Extract the (x, y) coordinate from the center of the cell holding the provided text.  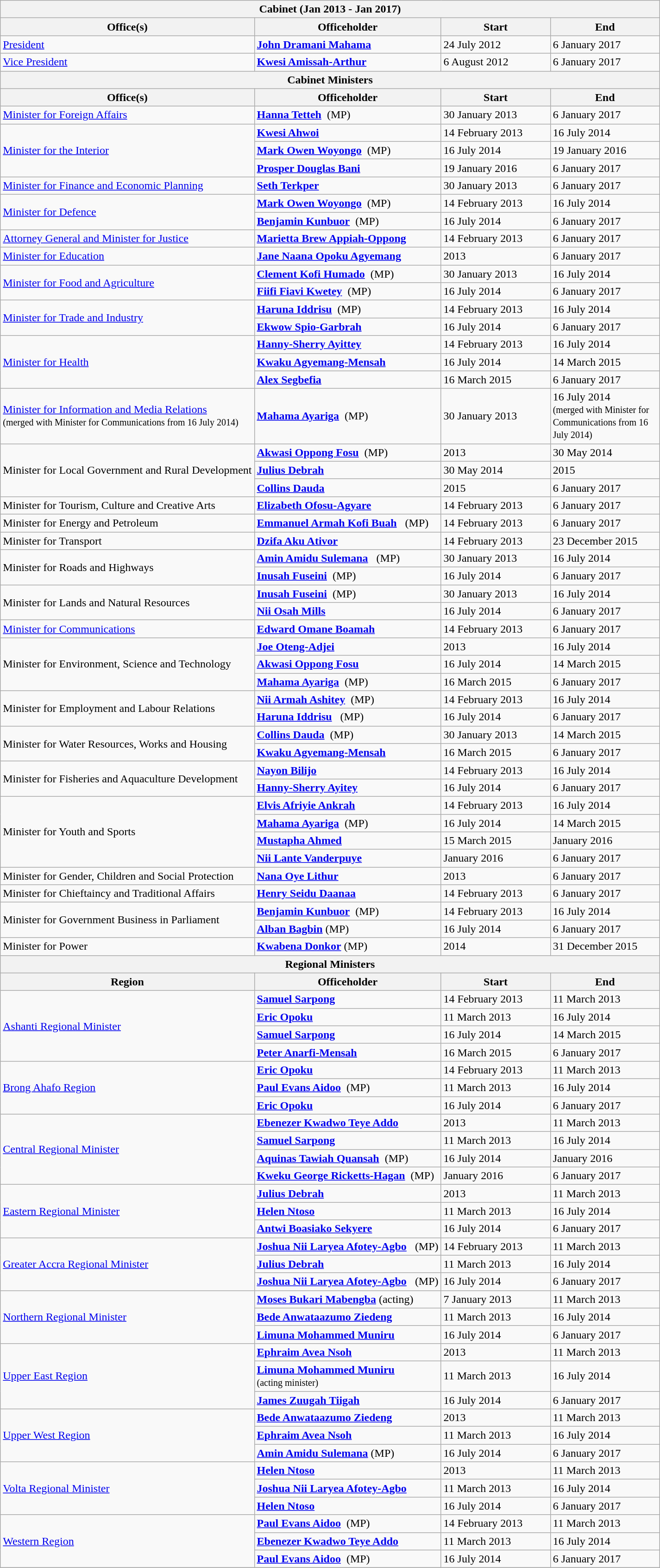
Joe Oteng-Adjei (347, 647)
Minister for Fisheries and Aquaculture Development (127, 779)
Regional Ministers (330, 964)
Kweku George Ricketts-Hagan (MP) (347, 1176)
Minister for Health (127, 362)
Central Regional Minister (127, 1149)
Seth Terkper (347, 185)
Aquinas Tawiah Quansah (MP) (347, 1158)
Hanny-Sherry Ayitey (347, 787)
Kwabena Donkor (MP) (347, 946)
Minister for Employment and Labour Relations (127, 708)
31 December 2015 (605, 946)
Minister for Roads and Highways (127, 567)
Minister for Local Government and Rural Development (127, 470)
6 August 2012 (496, 62)
Cabinet Ministers (330, 80)
Minister for Gender, Children and Social Protection (127, 876)
7 January 2013 (496, 1299)
Akwasi Oppong Fosu (347, 664)
Jane Naana Opoku Agyemang (347, 256)
2014 (496, 946)
Minister for Chieftaincy and Traditional Affairs (127, 894)
Minister for the Interior (127, 150)
Minister for Power (127, 946)
Minister for Defence (127, 212)
23 December 2015 (605, 541)
Vice President (127, 62)
Minister for Communications (127, 629)
Limuna Mohammed Muniru (347, 1334)
Upper West Region (127, 1435)
Ashanti Regional Minister (127, 1026)
Nii Osah Mills (347, 611)
President (127, 44)
Dzifa Aku Ativor (347, 541)
Mustapha Ahmed (347, 841)
Kwesi Ahwoi (347, 133)
Clement Kofi Humado (MP) (347, 274)
Hanny-Sherry Ayittey (347, 344)
Akwasi Oppong Fosu (MP) (347, 452)
Alban Bagbin (MP) (347, 929)
Prosper Douglas Bani (347, 168)
Edward Omane Boamah (347, 629)
Moses Bukari Mabengba (acting) (347, 1299)
Upper East Region (127, 1376)
Eastern Regional Minister (127, 1211)
Attorney General and Minister for Justice (127, 239)
Minister for Environment, Science and Technology (127, 664)
Limuna Mohammed Muniru(acting minister) (347, 1376)
Ekwow Spio-Garbrah (347, 327)
Minister for Government Business in Parliament (127, 920)
Minister for Transport (127, 541)
Henry Seidu Daanaa (347, 894)
Minister for Water Resources, Works and Housing (127, 743)
Minister for Education (127, 256)
24 July 2012 (496, 44)
Kwesi Amissah-Arthur (347, 62)
Elizabeth Ofosu-Agyare (347, 505)
Minister for Trade and Industry (127, 318)
James Zuugah Tiigah (347, 1400)
Volta Regional Minister (127, 1488)
Minister for Food and Agriculture (127, 283)
Peter Anarfi-Mensah (347, 1052)
Greater Accra Regional Minister (127, 1264)
Northern Regional Minister (127, 1317)
Minister for Foreign Affairs (127, 115)
Minister for Lands and Natural Resources (127, 603)
Collins Dauda (347, 488)
Minister for Tourism, Culture and Creative Arts (127, 505)
Region (127, 982)
Joshua Nii Laryea Afotey-Agbo (347, 1488)
Antwi Boasiako Sekyere (347, 1229)
Minister for Energy and Petroleum (127, 523)
Nayon Bilijo (347, 770)
16 July 2014(merged with Minister for Communications from 16 July 2014) (605, 416)
Minister for Finance and Economic Planning (127, 185)
Minister for Youth and Sports (127, 832)
15 March 2015 (496, 841)
Collins Dauda (MP) (347, 735)
Cabinet (Jan 2013 - Jan 2017) (330, 9)
Nii Armah Ashitey (MP) (347, 699)
Fiifi Fiavi Kwetey (MP) (347, 292)
Brong Ahafo Region (127, 1087)
Emmanuel Armah Kofi Buah (MP) (347, 523)
John Dramani Mahama (347, 44)
Elvis Afriyie Ankrah (347, 805)
Nana Oye Lithur (347, 876)
Nii Lante Vanderpuye (347, 858)
Alex Segbefia (347, 380)
Hanna Tetteh (MP) (347, 115)
Minister for Information and Media Relations(merged with Minister for Communications from 16 July 2014) (127, 416)
Marietta Brew Appiah-Oppong (347, 239)
Western Region (127, 1541)
